Find where the given text appears and provide that cell's center as [X, Y] coordinate. 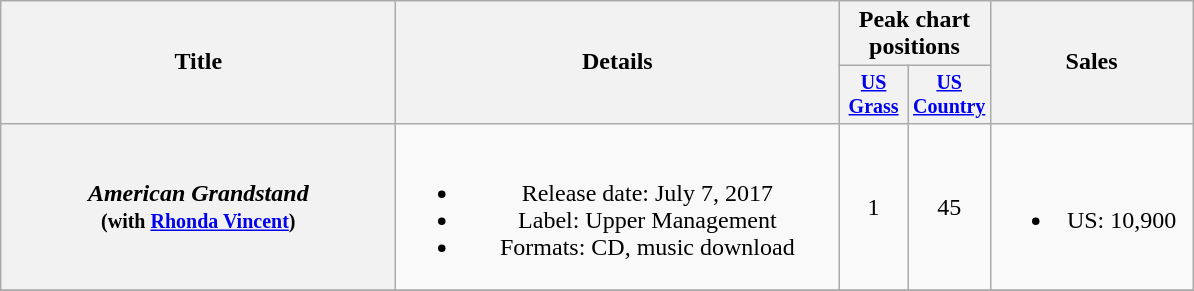
Details [618, 62]
Sales [1092, 62]
45 [949, 206]
Release date: July 7, 2017Label: Upper ManagementFormats: CD, music download [618, 206]
Peak chart positions [914, 34]
1 [874, 206]
US: 10,900 [1092, 206]
US Country [949, 94]
Title [198, 62]
American Grandstand(with Rhonda Vincent) [198, 206]
US Grass [874, 94]
